Extract the (x, y) coordinate from the center of the cell holding the provided text.  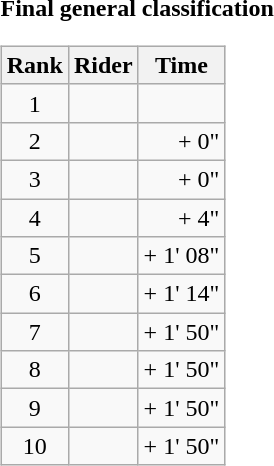
7 (34, 332)
Rank (34, 65)
Time (182, 65)
10 (34, 446)
1 (34, 103)
+ 4" (182, 217)
3 (34, 179)
5 (34, 256)
4 (34, 217)
9 (34, 408)
8 (34, 370)
Rider (103, 65)
+ 1' 08" (182, 256)
2 (34, 141)
+ 1' 14" (182, 294)
6 (34, 294)
